Extract the [x, y] coordinate from the center of the cell holding the provided text.  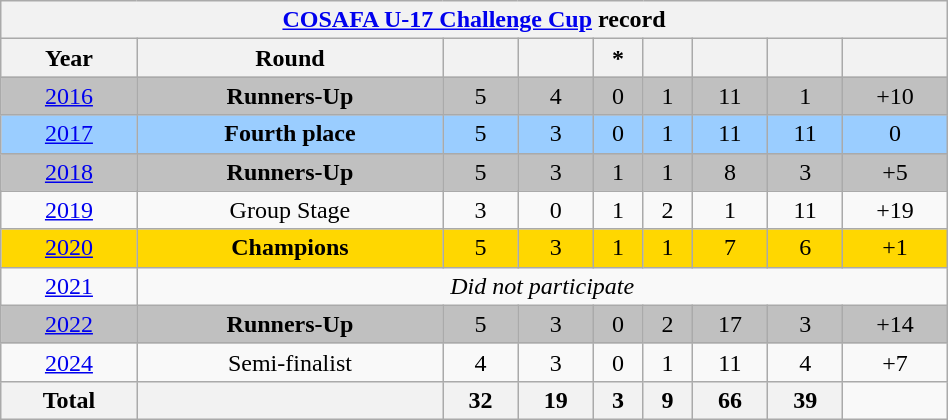
Fourth place [290, 134]
+19 [895, 210]
Champions [290, 248]
+5 [895, 172]
Year [69, 58]
+14 [895, 324]
Total [69, 400]
Did not participate [542, 286]
6 [806, 248]
2024 [69, 362]
2018 [69, 172]
Semi-finalist [290, 362]
8 [730, 172]
2019 [69, 210]
2021 [69, 286]
7 [730, 248]
2016 [69, 96]
+1 [895, 248]
2017 [69, 134]
+10 [895, 96]
+7 [895, 362]
2022 [69, 324]
Round [290, 58]
32 [480, 400]
Group Stage [290, 210]
66 [730, 400]
39 [806, 400]
* [618, 58]
COSAFA U-17 Challenge Cup record [474, 20]
2020 [69, 248]
19 [556, 400]
17 [730, 324]
9 [668, 400]
